Output the (x, y) coordinate of the center of the cell containing the given text.  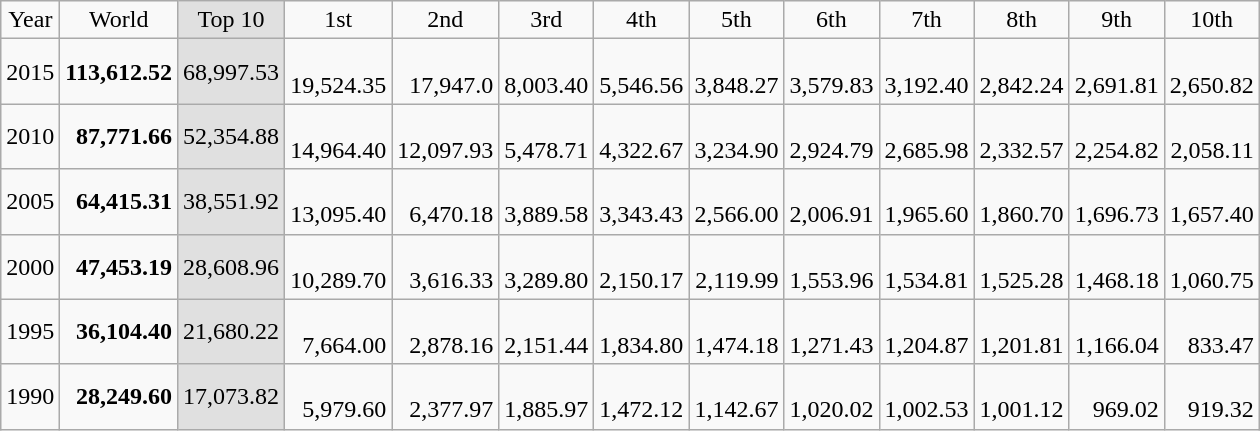
19,524.35 (338, 72)
2,119.99 (736, 266)
17,073.82 (232, 396)
6th (832, 20)
1,201.81 (1022, 332)
5,979.60 (338, 396)
113,612.52 (119, 72)
1,885.97 (546, 396)
3,848.27 (736, 72)
Top 10 (232, 20)
4th (642, 20)
7th (926, 20)
6,470.18 (446, 202)
1,860.70 (1022, 202)
68,997.53 (232, 72)
1,001.12 (1022, 396)
1,472.12 (642, 396)
Year (30, 20)
5th (736, 20)
2,006.91 (832, 202)
2,377.97 (446, 396)
969.02 (1116, 396)
2,685.98 (926, 136)
1st (338, 20)
1,834.80 (642, 332)
3,343.43 (642, 202)
10,289.70 (338, 266)
64,415.31 (119, 202)
1,166.04 (1116, 332)
1,020.02 (832, 396)
833.47 (1212, 332)
10th (1212, 20)
1,696.73 (1116, 202)
87,771.66 (119, 136)
3,579.83 (832, 72)
1,060.75 (1212, 266)
17,947.0 (446, 72)
8,003.40 (546, 72)
1,002.53 (926, 396)
2,924.79 (832, 136)
21,680.22 (232, 332)
1,142.67 (736, 396)
2,058.11 (1212, 136)
2,650.82 (1212, 72)
3rd (546, 20)
3,192.40 (926, 72)
1,965.60 (926, 202)
World (119, 20)
919.32 (1212, 396)
2000 (30, 266)
5,478.71 (546, 136)
14,964.40 (338, 136)
8th (1022, 20)
2,254.82 (1116, 136)
1995 (30, 332)
2010 (30, 136)
5,546.56 (642, 72)
3,616.33 (446, 266)
4,322.67 (642, 136)
1,553.96 (832, 266)
2,691.81 (1116, 72)
1,525.28 (1022, 266)
2,151.44 (546, 332)
2,842.24 (1022, 72)
7,664.00 (338, 332)
3,234.90 (736, 136)
28,608.96 (232, 266)
1,468.18 (1116, 266)
47,453.19 (119, 266)
2nd (446, 20)
1,657.40 (1212, 202)
13,095.40 (338, 202)
52,354.88 (232, 136)
38,551.92 (232, 202)
2,566.00 (736, 202)
2,150.17 (642, 266)
3,289.80 (546, 266)
12,097.93 (446, 136)
2,878.16 (446, 332)
2005 (30, 202)
1,474.18 (736, 332)
1990 (30, 396)
3,889.58 (546, 202)
1,271.43 (832, 332)
2015 (30, 72)
28,249.60 (119, 396)
1,534.81 (926, 266)
2,332.57 (1022, 136)
9th (1116, 20)
1,204.87 (926, 332)
36,104.40 (119, 332)
